Determine the (x, y) coordinate at the center of the cell enclosing the given text.  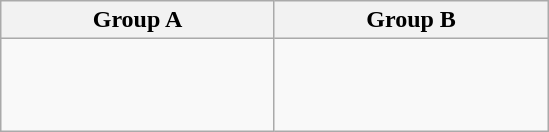
Group A (138, 20)
Group B (411, 20)
